Detect which cell encompasses the target text, then output its [X, Y] center coordinate. 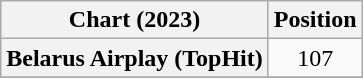
107 [315, 58]
Chart (2023) [135, 20]
Belarus Airplay (TopHit) [135, 58]
Position [315, 20]
